Return the (X, Y) coordinate for the center point of the cell that contains the specified text.  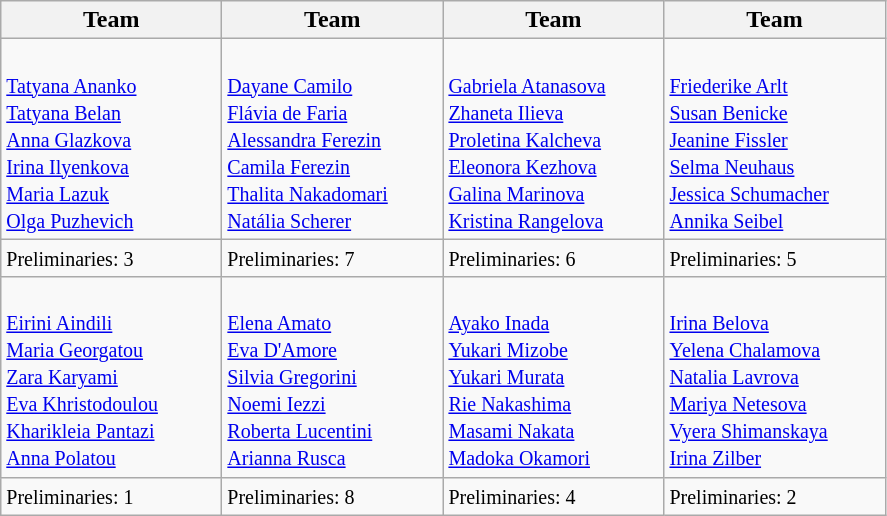
Irina BelovaYelena ChalamovaNatalia LavrovaMariya NetesovaVyera ShimanskayaIrina Zilber (774, 377)
Preliminaries: 3 (112, 258)
Elena AmatoEva D'AmoreSilvia GregoriniNoemi IezziRoberta LucentiniArianna Rusca (332, 377)
Gabriela AtanasovaZhaneta IlievaProletina KalchevaEleonora KezhovaGalina MarinovaKristina Rangelova (554, 139)
Preliminaries: 7 (332, 258)
Preliminaries: 6 (554, 258)
Friederike ArltSusan BenickeJeanine FisslerSelma NeuhausJessica SchumacherAnnika Seibel (774, 139)
Ayako InadaYukari MizobeYukari MurataRie NakashimaMasami NakataMadoka Okamori (554, 377)
Preliminaries: 8 (332, 496)
Preliminaries: 5 (774, 258)
Dayane CamiloFlávia de FariaAlessandra FerezinCamila FerezinThalita NakadomariNatália Scherer (332, 139)
Tatyana AnankoTatyana BelanAnna GlazkovaIrina IlyenkovaMaria LazukOlga Puzhevich (112, 139)
Preliminaries: 4 (554, 496)
Eirini AindiliMaria GeorgatouZara KaryamiEva KhristodoulouKharikleia PantaziAnna Polatou (112, 377)
Preliminaries: 2 (774, 496)
Preliminaries: 1 (112, 496)
